For the text-containing cell, return its midpoint in (X, Y) coordinate format. 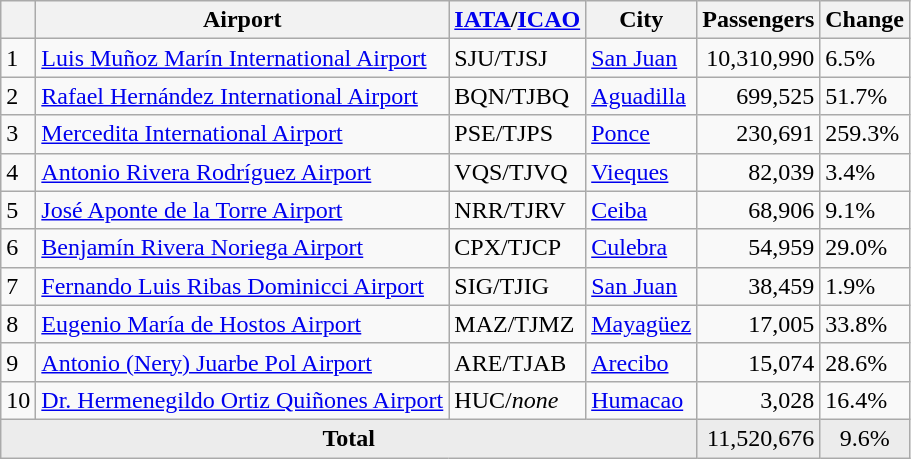
8 (18, 324)
3 (18, 134)
Arecibo (642, 362)
6.5% (865, 58)
259.3% (865, 134)
Passengers (758, 20)
Benjamín Rivera Noriega Airport (242, 248)
51.7% (865, 96)
9.1% (865, 210)
SJU/TJSJ (518, 58)
15,074 (758, 362)
ARE/TJAB (518, 362)
230,691 (758, 134)
699,525 (758, 96)
BQN/TJBQ (518, 96)
33.8% (865, 324)
SIG/TJIG (518, 286)
Antonio (Nery) Juarbe Pol Airport (242, 362)
Airport (242, 20)
José Aponte de la Torre Airport (242, 210)
10,310,990 (758, 58)
38,459 (758, 286)
3,028 (758, 400)
Eugenio María de Hostos Airport (242, 324)
Antonio Rivera Rodríguez Airport (242, 172)
City (642, 20)
Rafael Hernández International Airport (242, 96)
Mercedita International Airport (242, 134)
17,005 (758, 324)
3.4% (865, 172)
Change (865, 20)
IATA/ICAO (518, 20)
68,906 (758, 210)
Total (349, 438)
Humacao (642, 400)
5 (18, 210)
Vieques (642, 172)
Fernando Luis Ribas Dominicci Airport (242, 286)
7 (18, 286)
Luis Muñoz Marín International Airport (242, 58)
29.0% (865, 248)
MAZ/TJMZ (518, 324)
Dr. Hermenegildo Ortiz Quiñones Airport (242, 400)
82,039 (758, 172)
6 (18, 248)
Ceiba (642, 210)
Ponce (642, 134)
28.6% (865, 362)
PSE/TJPS (518, 134)
VQS/TJVQ (518, 172)
16.4% (865, 400)
4 (18, 172)
Mayagüez (642, 324)
Aguadilla (642, 96)
11,520,676 (758, 438)
1.9% (865, 286)
CPX/TJCP (518, 248)
HUC/none (518, 400)
9 (18, 362)
10 (18, 400)
54,959 (758, 248)
2 (18, 96)
Culebra (642, 248)
1 (18, 58)
9.6% (865, 438)
NRR/TJRV (518, 210)
